Extract the [X, Y] coordinate from the center of the cell holding the provided text.  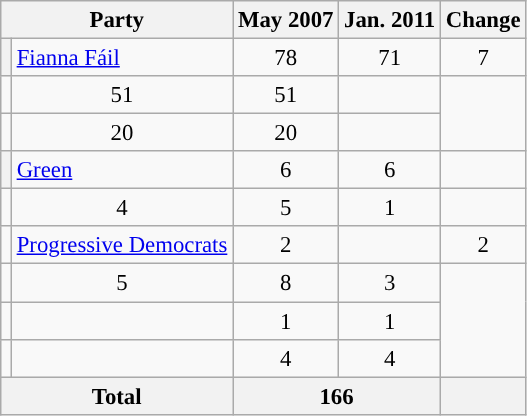
71 [390, 58]
Fianna Fáil [122, 58]
8 [286, 283]
May 2007 [286, 20]
Progressive Democrats [122, 245]
78 [286, 58]
Total [117, 396]
Jan. 2011 [390, 20]
Change [484, 20]
7 [484, 58]
Party [117, 20]
3 [390, 283]
166 [337, 396]
Green [122, 170]
